Locate the cell with the specified text and output its [x, y] center coordinate. 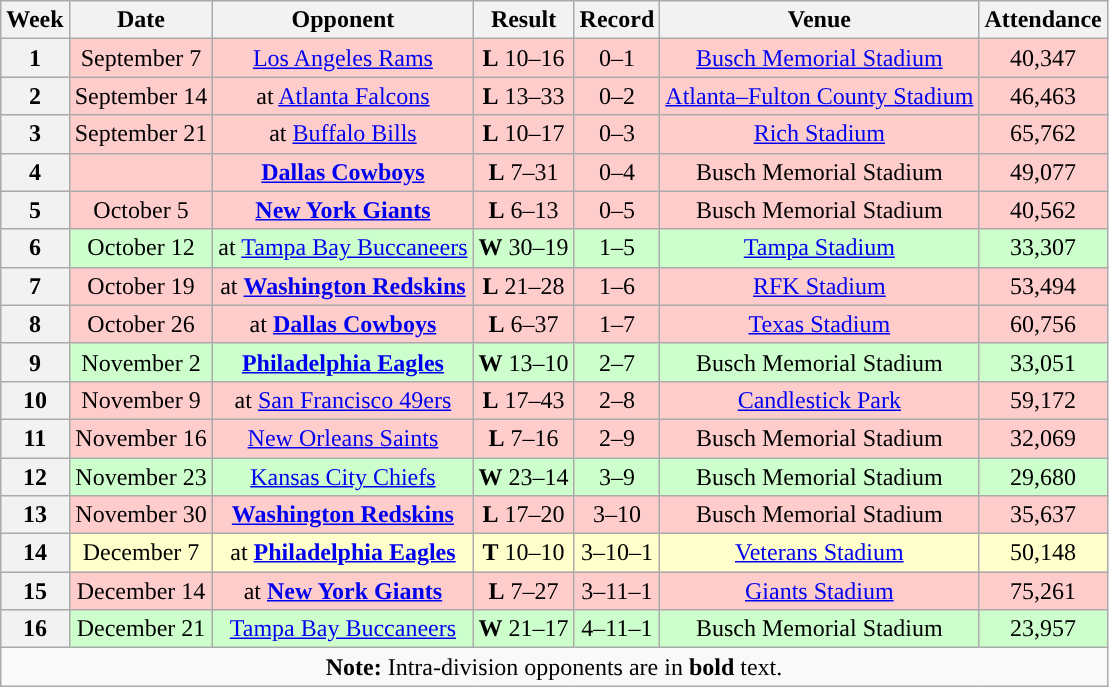
59,172 [1043, 400]
at Washington Redskins [343, 286]
0–1 [617, 58]
0–4 [617, 172]
Candlestick Park [820, 400]
W 30–19 [524, 248]
11 [35, 438]
Record [617, 20]
December 21 [141, 629]
Rich Stadium [820, 134]
4 [35, 172]
L 17–43 [524, 400]
Venue [820, 20]
1 [35, 58]
32,069 [1043, 438]
November 16 [141, 438]
65,762 [1043, 134]
3–10 [617, 515]
Attendance [1043, 20]
New Orleans Saints [343, 438]
at San Francisco 49ers [343, 400]
8 [35, 324]
W 21–17 [524, 629]
L 13–33 [524, 96]
L 7–31 [524, 172]
New York Giants [343, 210]
3–11–1 [617, 591]
46,463 [1043, 96]
35,637 [1043, 515]
2–9 [617, 438]
2 [35, 96]
November 30 [141, 515]
W 23–14 [524, 477]
November 23 [141, 477]
33,051 [1043, 362]
Philadelphia Eagles [343, 362]
L 10–16 [524, 58]
December 14 [141, 591]
75,261 [1043, 591]
1–6 [617, 286]
40,347 [1043, 58]
3–9 [617, 477]
10 [35, 400]
Giants Stadium [820, 591]
L 6–13 [524, 210]
50,148 [1043, 553]
Los Angeles Rams [343, 58]
2–7 [617, 362]
September 14 [141, 96]
29,680 [1043, 477]
Tampa Bay Buccaneers [343, 629]
1–5 [617, 248]
November 9 [141, 400]
at Tampa Bay Buccaneers [343, 248]
14 [35, 553]
2–8 [617, 400]
Washington Redskins [343, 515]
September 7 [141, 58]
Result [524, 20]
3 [35, 134]
Opponent [343, 20]
4–11–1 [617, 629]
6 [35, 248]
16 [35, 629]
40,562 [1043, 210]
at Dallas Cowboys [343, 324]
13 [35, 515]
at New York Giants [343, 591]
Texas Stadium [820, 324]
at Buffalo Bills [343, 134]
September 21 [141, 134]
T 10–10 [524, 553]
October 5 [141, 210]
November 2 [141, 362]
L 10–17 [524, 134]
33,307 [1043, 248]
October 19 [141, 286]
23,957 [1043, 629]
Week [35, 20]
7 [35, 286]
5 [35, 210]
L 7–27 [524, 591]
15 [35, 591]
9 [35, 362]
3–10–1 [617, 553]
October 26 [141, 324]
RFK Stadium [820, 286]
L 7–16 [524, 438]
12 [35, 477]
Note: Intra-division opponents are in bold text. [554, 667]
60,756 [1043, 324]
Dallas Cowboys [343, 172]
L 6–37 [524, 324]
Atlanta–Fulton County Stadium [820, 96]
W 13–10 [524, 362]
0–3 [617, 134]
0–2 [617, 96]
October 12 [141, 248]
Kansas City Chiefs [343, 477]
December 7 [141, 553]
at Atlanta Falcons [343, 96]
53,494 [1043, 286]
1–7 [617, 324]
L 17–20 [524, 515]
L 21–28 [524, 286]
Date [141, 20]
at Philadelphia Eagles [343, 553]
Veterans Stadium [820, 553]
Tampa Stadium [820, 248]
0–5 [617, 210]
49,077 [1043, 172]
